Detect which cell encompasses the target text, then output its (x, y) center coordinate. 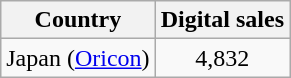
Japan (Oricon) (78, 58)
Digital sales (222, 20)
Country (78, 20)
4,832 (222, 58)
